Scan for the cell matching the given text and deliver its [X, Y] coordinate at center. 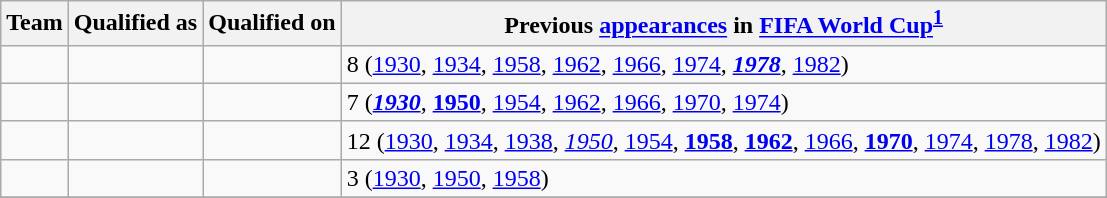
Qualified on [272, 24]
7 (1930, 1950, 1954, 1962, 1966, 1970, 1974) [724, 102]
Previous appearances in FIFA World Cup1 [724, 24]
12 (1930, 1934, 1938, 1950, 1954, 1958, 1962, 1966, 1970, 1974, 1978, 1982) [724, 140]
Team [35, 24]
Qualified as [135, 24]
8 (1930, 1934, 1958, 1962, 1966, 1974, 1978, 1982) [724, 64]
3 (1930, 1950, 1958) [724, 178]
